Capture the cell that displays the provided text and extract its (X, Y) central coordinate. 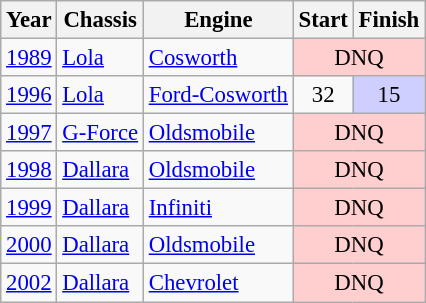
Start (323, 20)
1996 (29, 95)
Cosworth (218, 58)
Ford-Cosworth (218, 95)
G-Force (100, 133)
Chassis (100, 20)
Finish (388, 20)
Year (29, 20)
Engine (218, 20)
32 (323, 95)
15 (388, 95)
Chevrolet (218, 283)
1999 (29, 208)
1989 (29, 58)
2002 (29, 283)
1998 (29, 170)
Infiniti (218, 208)
1997 (29, 133)
2000 (29, 245)
